Locate the cell with the specified text and output its (x, y) center coordinate. 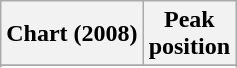
Peakposition (189, 34)
Chart (2008) (72, 34)
